Pinpoint the cell where the given text exists, returning its [x, y] midpoint coordinate. 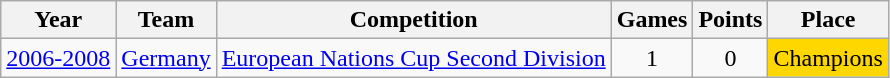
European Nations Cup Second Division [414, 58]
Team [166, 20]
Germany [166, 58]
Points [730, 20]
2006-2008 [58, 58]
Year [58, 20]
0 [730, 58]
Games [652, 20]
1 [652, 58]
Place [828, 20]
Champions [828, 58]
Competition [414, 20]
